Pinpoint the cell where the given text exists, returning its [x, y] midpoint coordinate. 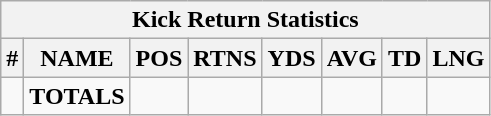
# [12, 58]
Kick Return Statistics [246, 20]
TOTALS [77, 96]
LNG [458, 58]
NAME [77, 58]
YDS [292, 58]
TD [404, 58]
POS [159, 58]
AVG [352, 58]
RTNS [225, 58]
